Return the (x, y) coordinate for the center point of the cell that contains the specified text.  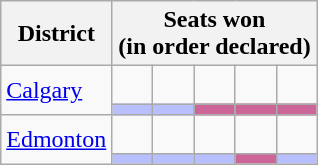
District (56, 34)
Seats won(in order declared) (214, 34)
Edmonton (56, 140)
Calgary (56, 90)
